Identify which cell holds the provided text, then report its (x, y) central coordinate. 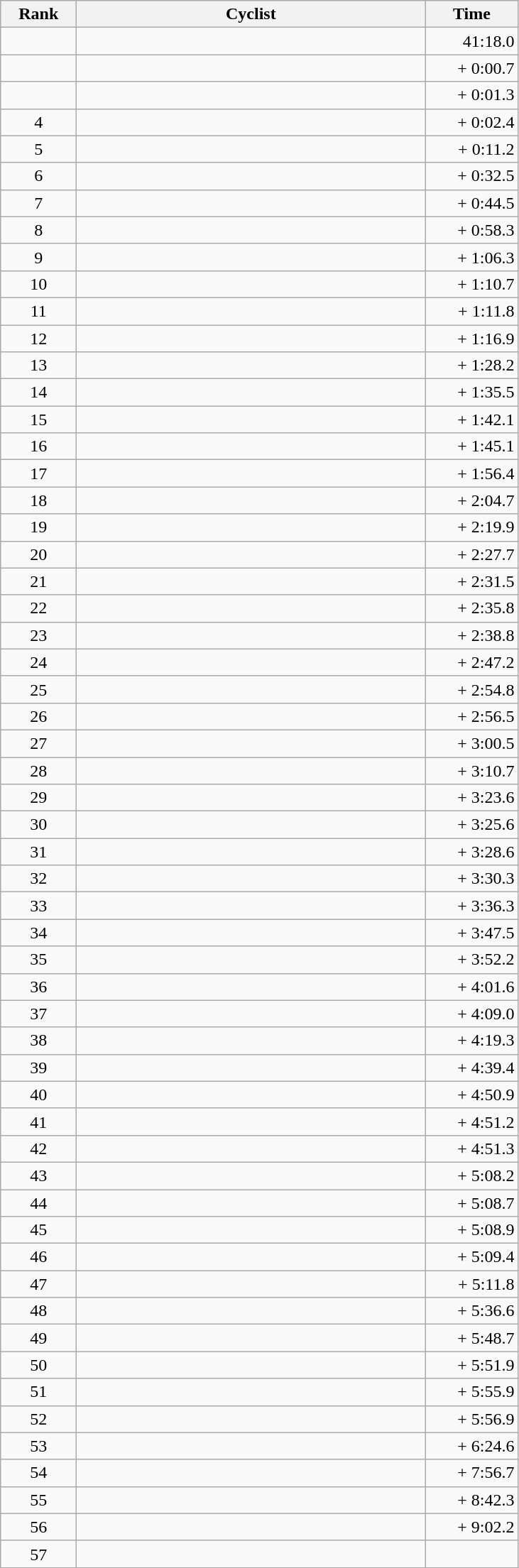
+ 5:11.8 (471, 1284)
+ 5:51.9 (471, 1365)
+ 9:02.2 (471, 1527)
+ 1:35.5 (471, 393)
+ 2:19.9 (471, 527)
+ 0:32.5 (471, 176)
15 (38, 420)
27 (38, 743)
+ 5:08.2 (471, 1175)
30 (38, 825)
+ 3:23.6 (471, 798)
39 (38, 1068)
+ 3:47.5 (471, 933)
+ 2:54.8 (471, 689)
+ 5:48.7 (471, 1338)
+ 3:36.3 (471, 906)
38 (38, 1041)
37 (38, 1014)
+ 1:11.8 (471, 311)
19 (38, 527)
Cyclist (251, 14)
22 (38, 608)
54 (38, 1473)
Rank (38, 14)
+ 2:27.7 (471, 554)
+ 6:24.6 (471, 1446)
13 (38, 366)
+ 0:58.3 (471, 230)
+ 1:10.7 (471, 284)
+ 1:42.1 (471, 420)
56 (38, 1527)
31 (38, 852)
+ 2:38.8 (471, 635)
+ 1:45.1 (471, 446)
43 (38, 1175)
6 (38, 176)
+ 5:09.4 (471, 1257)
+ 1:06.3 (471, 257)
11 (38, 311)
+ 0:44.5 (471, 203)
+ 2:47.2 (471, 662)
+ 2:56.5 (471, 716)
21 (38, 581)
28 (38, 770)
29 (38, 798)
40 (38, 1095)
17 (38, 473)
36 (38, 987)
32 (38, 879)
+ 2:31.5 (471, 581)
46 (38, 1257)
50 (38, 1365)
Time (471, 14)
48 (38, 1311)
25 (38, 689)
+ 5:08.9 (471, 1230)
34 (38, 933)
+ 0:02.4 (471, 122)
+ 1:16.9 (471, 339)
+ 3:52.2 (471, 960)
41:18.0 (471, 41)
51 (38, 1392)
+ 5:56.9 (471, 1419)
9 (38, 257)
42 (38, 1148)
20 (38, 554)
+ 5:36.6 (471, 1311)
24 (38, 662)
+ 5:55.9 (471, 1392)
+ 4:39.4 (471, 1068)
52 (38, 1419)
+ 3:10.7 (471, 770)
+ 0:01.3 (471, 95)
+ 3:25.6 (471, 825)
+ 4:51.2 (471, 1122)
+ 3:30.3 (471, 879)
45 (38, 1230)
+ 5:08.7 (471, 1203)
+ 4:50.9 (471, 1095)
+ 2:35.8 (471, 608)
55 (38, 1500)
16 (38, 446)
53 (38, 1446)
49 (38, 1338)
18 (38, 500)
+ 4:09.0 (471, 1014)
7 (38, 203)
+ 7:56.7 (471, 1473)
+ 4:51.3 (471, 1148)
+ 8:42.3 (471, 1500)
+ 4:01.6 (471, 987)
+ 3:28.6 (471, 852)
5 (38, 149)
+ 0:00.7 (471, 68)
+ 2:04.7 (471, 500)
33 (38, 906)
41 (38, 1122)
47 (38, 1284)
+ 1:28.2 (471, 366)
+ 0:11.2 (471, 149)
35 (38, 960)
23 (38, 635)
44 (38, 1203)
+ 3:00.5 (471, 743)
4 (38, 122)
26 (38, 716)
+ 4:19.3 (471, 1041)
10 (38, 284)
14 (38, 393)
8 (38, 230)
12 (38, 339)
+ 1:56.4 (471, 473)
57 (38, 1554)
